Return (X, Y) of the center of cell containing provided text 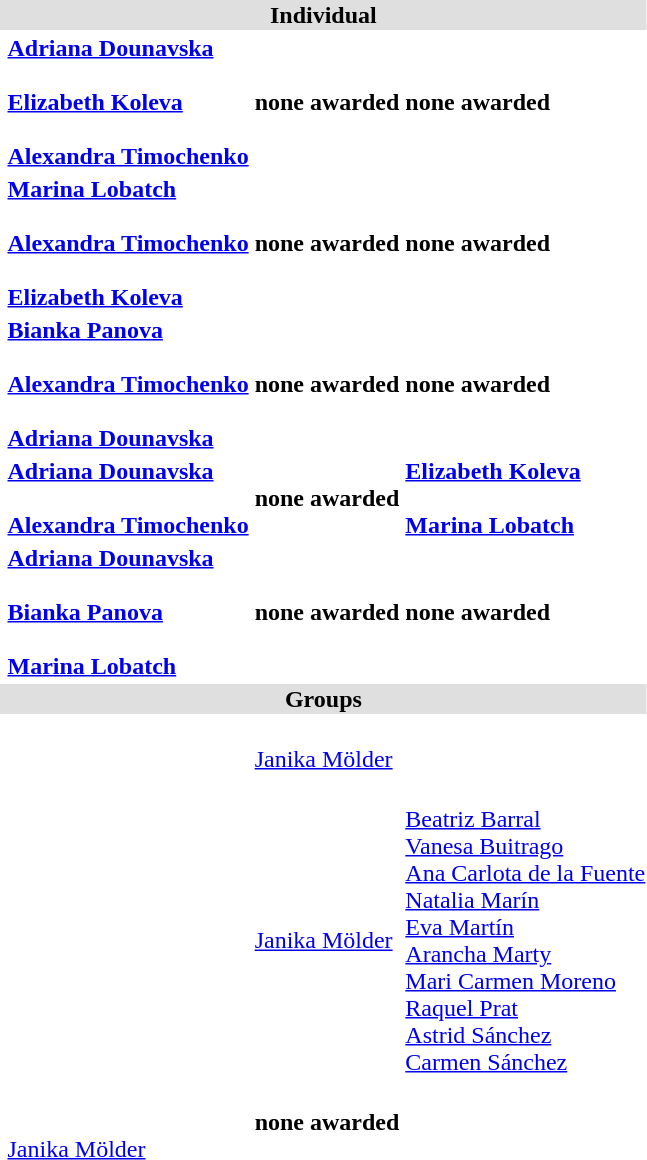
Beatriz BarralVanesa BuitragoAna Carlota de la FuenteNatalia MarínEva MartínArancha MartyMari Carmen MorenoRaquel PratAstrid SánchezCarmen Sánchez (526, 927)
Marina LobatchAlexandra TimochenkoElizabeth Koleva (128, 243)
Adriana DounavskaAlexandra Timochenko (128, 498)
Adriana DounavskaBianka PanovaMarina Lobatch (128, 612)
Individual (324, 15)
Bianka PanovaAlexandra TimochenkoAdriana Dounavska (128, 384)
Groups (324, 699)
Elizabeth KolevaMarina Lobatch (526, 498)
Adriana DounavskaElizabeth KolevaAlexandra Timochenko (128, 102)
